From the cell containing the given text, extract its center point as [x, y] coordinate. 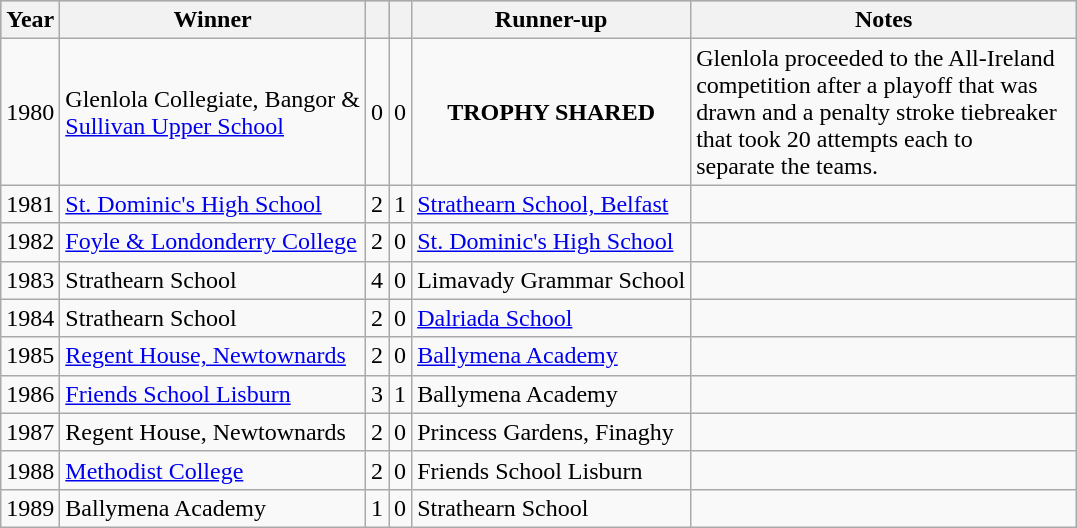
Strathearn School, Belfast [552, 204]
Methodist College [213, 470]
1986 [30, 394]
1985 [30, 356]
1987 [30, 432]
1980 [30, 112]
Glenlola Collegiate, Bangor &Sullivan Upper School [213, 112]
Foyle & Londonderry College [213, 242]
1981 [30, 204]
Year [30, 20]
4 [376, 280]
1983 [30, 280]
Notes [884, 20]
1982 [30, 242]
Runner-up [552, 20]
1989 [30, 508]
Winner [213, 20]
1984 [30, 318]
Princess Gardens, Finaghy [552, 432]
Limavady Grammar School [552, 280]
TROPHY SHARED [552, 112]
Dalriada School [552, 318]
3 [376, 394]
1988 [30, 470]
